Identify which cell holds the provided text, then report its (X, Y) central coordinate. 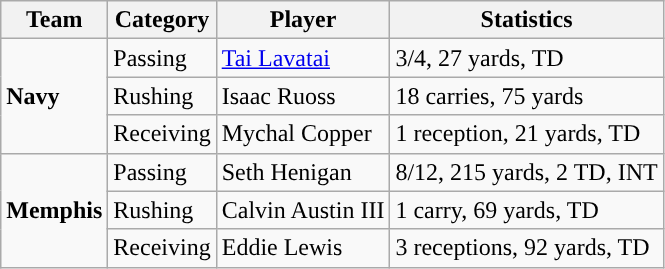
Team (54, 20)
18 carries, 75 yards (526, 96)
Seth Henigan (303, 172)
8/12, 215 yards, 2 TD, INT (526, 172)
Navy (54, 96)
Tai Lavatai (303, 58)
Calvin Austin III (303, 210)
1 carry, 69 yards, TD (526, 210)
Player (303, 20)
Statistics (526, 20)
1 reception, 21 yards, TD (526, 134)
Eddie Lewis (303, 248)
Category (162, 20)
Isaac Ruoss (303, 96)
Mychal Copper (303, 134)
Memphis (54, 210)
3/4, 27 yards, TD (526, 58)
3 receptions, 92 yards, TD (526, 248)
